Capture the cell that displays the provided text and extract its (X, Y) central coordinate. 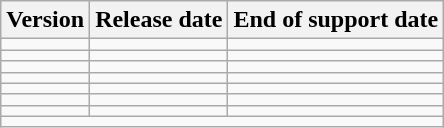
Release date (159, 20)
End of support date (336, 20)
Version (46, 20)
